Locate the cell with the specified text and output its (x, y) center coordinate. 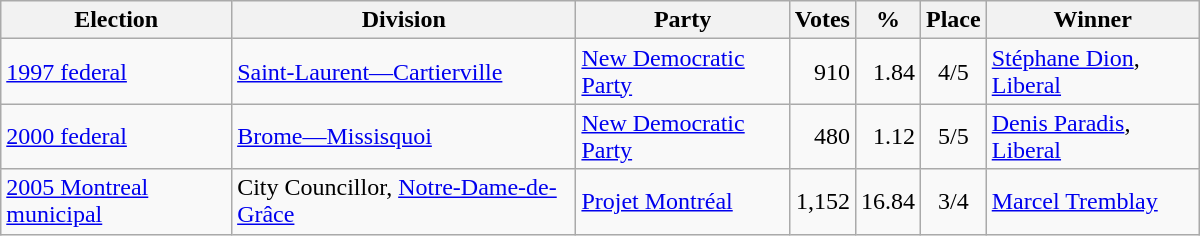
5/5 (954, 136)
910 (822, 72)
City Councillor, Notre-Dame-de-Grâce (404, 202)
4/5 (954, 72)
Saint-Laurent—Cartierville (404, 72)
Brome—Missisquoi (404, 136)
1.12 (888, 136)
1,152 (822, 202)
1.84 (888, 72)
Projet Montréal (682, 202)
% (888, 20)
Place (954, 20)
3/4 (954, 202)
Marcel Tremblay (1092, 202)
Division (404, 20)
2000 federal (116, 136)
480 (822, 136)
16.84 (888, 202)
2005 Montreal municipal (116, 202)
Winner (1092, 20)
Party (682, 20)
Election (116, 20)
Votes (822, 20)
1997 federal (116, 72)
Denis Paradis, Liberal (1092, 136)
Stéphane Dion, Liberal (1092, 72)
